Scan for the cell matching the given text and deliver its [X, Y] coordinate at center. 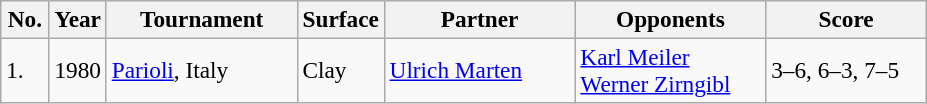
Clay [340, 70]
Partner [480, 19]
Score [846, 19]
Tournament [202, 19]
Surface [340, 19]
Parioli, Italy [202, 70]
Year [78, 19]
3–6, 6–3, 7–5 [846, 70]
Opponents [670, 19]
Karl Meiler Werner Zirngibl [670, 70]
Ulrich Marten [480, 70]
1. [25, 70]
1980 [78, 70]
No. [25, 19]
